Scan for the cell matching the given text and deliver its (x, y) coordinate at center. 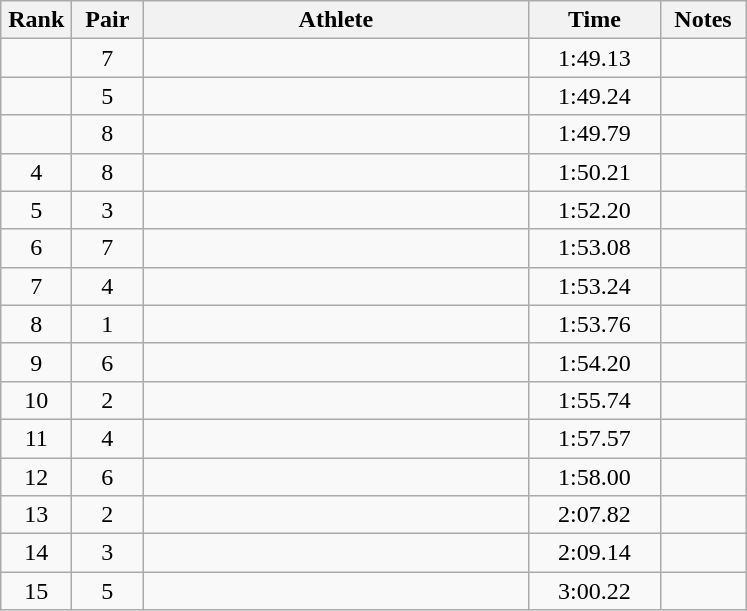
2:09.14 (594, 553)
1:57.57 (594, 438)
10 (36, 400)
1:49.24 (594, 96)
1:53.24 (594, 286)
15 (36, 591)
1:58.00 (594, 477)
Athlete (336, 20)
Notes (703, 20)
9 (36, 362)
1:52.20 (594, 210)
1 (108, 324)
Pair (108, 20)
2:07.82 (594, 515)
14 (36, 553)
1:50.21 (594, 172)
1:49.79 (594, 134)
11 (36, 438)
1:49.13 (594, 58)
3:00.22 (594, 591)
13 (36, 515)
Rank (36, 20)
1:53.08 (594, 248)
1:55.74 (594, 400)
12 (36, 477)
1:54.20 (594, 362)
1:53.76 (594, 324)
Time (594, 20)
